For the text-containing cell, return its midpoint in [X, Y] coordinate format. 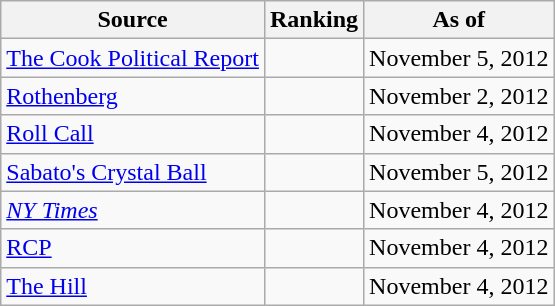
The Cook Political Report [133, 58]
RCP [133, 248]
November 2, 2012 [459, 96]
Sabato's Crystal Ball [133, 172]
Roll Call [133, 134]
Ranking [314, 20]
Rothenberg [133, 96]
NY Times [133, 210]
Source [133, 20]
The Hill [133, 286]
As of [459, 20]
